Determine the [x, y] coordinate at the center of the cell enclosing the given text.  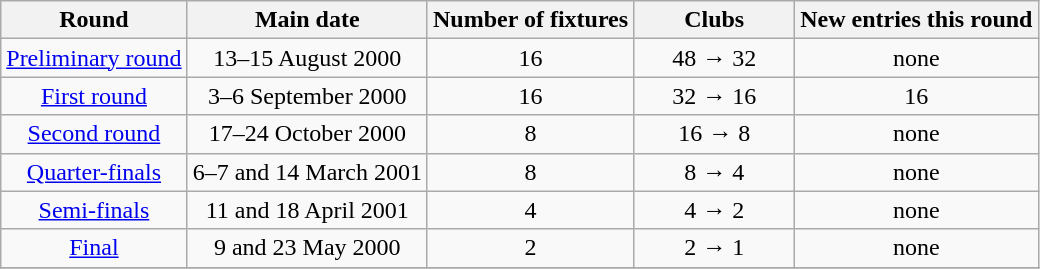
Clubs [714, 20]
13–15 August 2000 [307, 58]
17–24 October 2000 [307, 134]
8 → 4 [714, 172]
11 and 18 April 2001 [307, 210]
3–6 September 2000 [307, 96]
2 → 1 [714, 248]
9 and 23 May 2000 [307, 248]
New entries this round [916, 20]
4 [530, 210]
Quarter-finals [94, 172]
4 → 2 [714, 210]
6–7 and 14 March 2001 [307, 172]
Second round [94, 134]
48 → 32 [714, 58]
Semi-finals [94, 210]
Number of fixtures [530, 20]
Final [94, 248]
32 → 16 [714, 96]
16 → 8 [714, 134]
Preliminary round [94, 58]
2 [530, 248]
Round [94, 20]
Main date [307, 20]
First round [94, 96]
